Detect which cell encompasses the target text, then output its [X, Y] center coordinate. 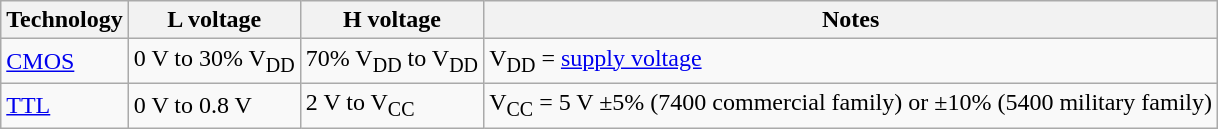
TTL [65, 105]
2 V to VCC [392, 105]
VCC = 5 V ±5% (7400 commercial family) or ±10% (5400 military family) [851, 105]
0 V to 0.8 V [214, 105]
Notes [851, 20]
Technology [65, 20]
L voltage [214, 20]
CMOS [65, 61]
70% VDD to VDD [392, 61]
VDD = supply voltage [851, 61]
H voltage [392, 20]
0 V to 30% VDD [214, 61]
